Identify which cell holds the provided text, then report its [x, y] central coordinate. 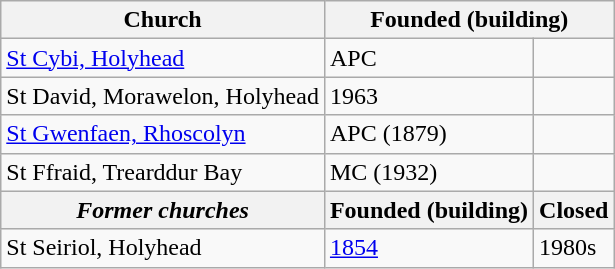
APC [428, 58]
Closed [574, 210]
St Cybi, Holyhead [163, 58]
St Seiriol, Holyhead [163, 248]
Former churches [163, 210]
St David, Morawelon, Holyhead [163, 96]
Church [163, 20]
St Ffraid, Trearddur Bay [163, 172]
St Gwenfaen, Rhoscolyn [163, 134]
APC (1879) [428, 134]
1854 [428, 248]
1980s [574, 248]
1963 [428, 96]
MC (1932) [428, 172]
